From the cell containing the given text, extract its center point as (X, Y) coordinate. 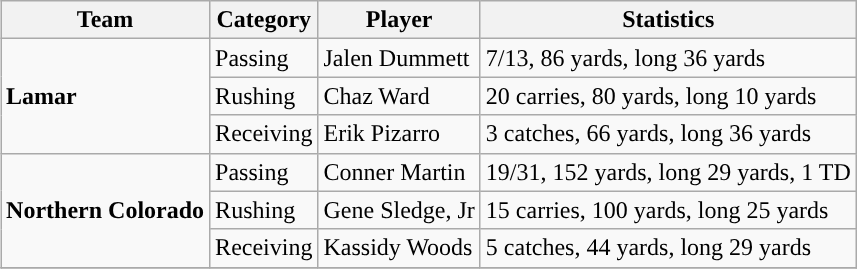
Erik Pizarro (399, 134)
Player (399, 20)
20 carries, 80 yards, long 10 yards (668, 96)
Jalen Dummett (399, 58)
Chaz Ward (399, 96)
Lamar (106, 96)
Gene Sledge, Jr (399, 210)
7/13, 86 yards, long 36 yards (668, 58)
15 carries, 100 yards, long 25 yards (668, 210)
Category (264, 20)
Kassidy Woods (399, 248)
19/31, 152 yards, long 29 yards, 1 TD (668, 172)
3 catches, 66 yards, long 36 yards (668, 134)
Statistics (668, 20)
5 catches, 44 yards, long 29 yards (668, 248)
Northern Colorado (106, 210)
Conner Martin (399, 172)
Team (106, 20)
